Locate the cell with the specified text and output its [X, Y] center coordinate. 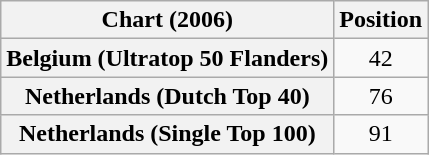
Chart (2006) [168, 20]
Netherlands (Dutch Top 40) [168, 96]
91 [381, 134]
42 [381, 58]
Position [381, 20]
Netherlands (Single Top 100) [168, 134]
76 [381, 96]
Belgium (Ultratop 50 Flanders) [168, 58]
